Detect which cell encompasses the target text, then output its [x, y] center coordinate. 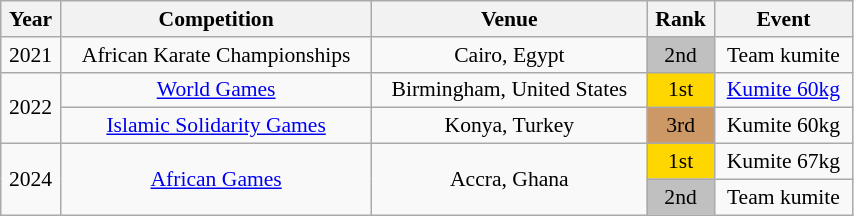
World Games [216, 90]
Rank [681, 19]
2021 [31, 55]
3rd [681, 126]
Birmingham, United States [510, 90]
2022 [31, 108]
Konya, Turkey [510, 126]
Islamic Solidarity Games [216, 126]
Accra, Ghana [510, 180]
2024 [31, 180]
Event [783, 19]
Kumite 67kg [783, 162]
Venue [510, 19]
African Games [216, 180]
Cairo, Egypt [510, 55]
African Karate Championships [216, 55]
Competition [216, 19]
Year [31, 19]
